Pinpoint the cell where the given text exists, returning its [x, y] midpoint coordinate. 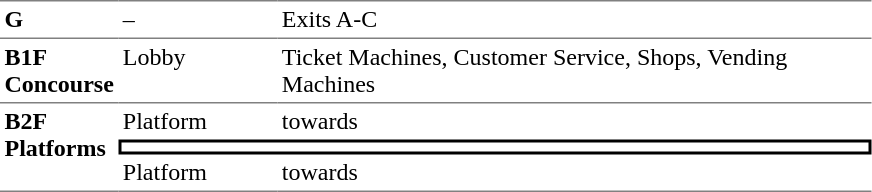
Exits A-C [574, 19]
Ticket Machines, Customer Service, Shops, Vending Machines [574, 71]
G [59, 19]
B2FPlatforms [59, 148]
B1FConcourse [59, 71]
Lobby [198, 71]
– [198, 19]
